Capture the cell that displays the provided text and extract its [X, Y] central coordinate. 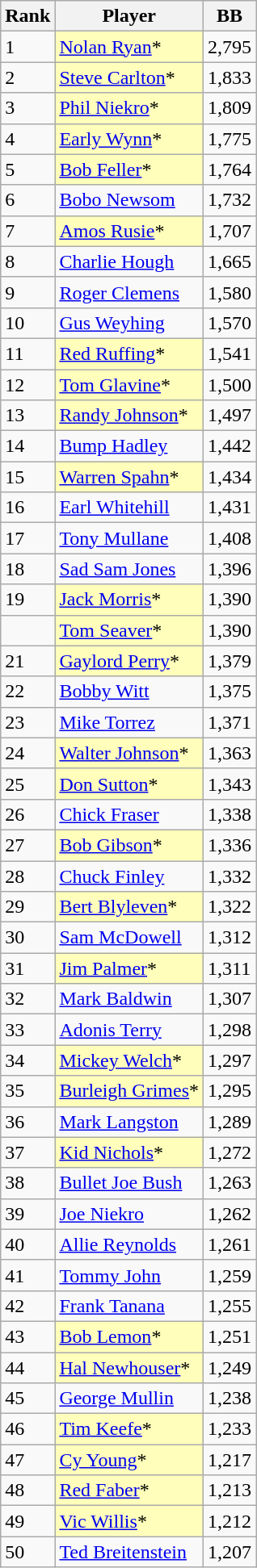
Mark Langston [129, 1122]
1,707 [230, 231]
35 [27, 1091]
30 [27, 938]
15 [27, 477]
37 [27, 1152]
50 [27, 1552]
1,255 [230, 1306]
Vic Willis* [129, 1521]
41 [27, 1275]
46 [27, 1429]
1,497 [230, 416]
1,379 [230, 661]
Mike Torrez [129, 722]
1,272 [230, 1152]
1,570 [230, 323]
Chick Fraser [129, 814]
1,289 [230, 1122]
1,297 [230, 1060]
1,580 [230, 292]
Roger Clemens [129, 292]
11 [27, 353]
1,322 [230, 907]
Kid Nichols* [129, 1152]
1,442 [230, 446]
Jack Morris* [129, 600]
1,764 [230, 169]
1,336 [230, 845]
19 [27, 600]
Randy Johnson* [129, 416]
Steve Carlton* [129, 77]
42 [27, 1306]
32 [27, 999]
1,408 [230, 538]
14 [27, 446]
1,338 [230, 814]
1,371 [230, 722]
1,295 [230, 1091]
45 [27, 1399]
Walter Johnson* [129, 753]
Sad Sam Jones [129, 569]
Tom Glavine* [129, 385]
Bobby Witt [129, 692]
Bob Lemon* [129, 1336]
24 [27, 753]
4 [27, 139]
Burleigh Grimes* [129, 1091]
1,263 [230, 1183]
1,809 [230, 108]
9 [27, 292]
Rank [27, 16]
2 [27, 77]
1,251 [230, 1336]
Phil Niekro* [129, 108]
1,207 [230, 1552]
Jim Palmer* [129, 968]
Frank Tanana [129, 1306]
Don Sutton* [129, 784]
12 [27, 385]
28 [27, 876]
1,434 [230, 477]
13 [27, 416]
29 [27, 907]
1,262 [230, 1214]
Bert Blyleven* [129, 907]
43 [27, 1336]
44 [27, 1368]
1,217 [230, 1460]
Amos Rusie* [129, 231]
31 [27, 968]
23 [27, 722]
1,261 [230, 1244]
Joe Niekro [129, 1214]
27 [27, 845]
Red Ruffing* [129, 353]
1,500 [230, 385]
1,312 [230, 938]
1 [27, 47]
40 [27, 1244]
Bobo Newsom [129, 200]
21 [27, 661]
Tim Keefe* [129, 1429]
Sam McDowell [129, 938]
Bob Feller* [129, 169]
38 [27, 1183]
17 [27, 538]
3 [27, 108]
22 [27, 692]
Adonis Terry [129, 1030]
Gaylord Perry* [129, 661]
Tom Seaver* [129, 630]
BB [230, 16]
1,233 [230, 1429]
33 [27, 1030]
49 [27, 1521]
1,732 [230, 200]
Tony Mullane [129, 538]
Earl Whitehill [129, 508]
1,343 [230, 784]
5 [27, 169]
Early Wynn* [129, 139]
1,375 [230, 692]
1,307 [230, 999]
1,298 [230, 1030]
25 [27, 784]
1,212 [230, 1521]
26 [27, 814]
Charlie Hough [129, 261]
8 [27, 261]
Mickey Welch* [129, 1060]
Red Faber* [129, 1491]
34 [27, 1060]
Nolan Ryan* [129, 47]
Allie Reynolds [129, 1244]
Bullet Joe Bush [129, 1183]
Warren Spahn* [129, 477]
1,431 [230, 508]
Chuck Finley [129, 876]
1,833 [230, 77]
6 [27, 200]
1,249 [230, 1368]
48 [27, 1491]
18 [27, 569]
10 [27, 323]
Mark Baldwin [129, 999]
Bob Gibson* [129, 845]
1,665 [230, 261]
1,311 [230, 968]
1,238 [230, 1399]
Gus Weyhing [129, 323]
1,259 [230, 1275]
Bump Hadley [129, 446]
1,213 [230, 1491]
39 [27, 1214]
47 [27, 1460]
1,775 [230, 139]
George Mullin [129, 1399]
2,795 [230, 47]
Player [129, 16]
Hal Newhouser* [129, 1368]
Ted Breitenstein [129, 1552]
1,363 [230, 753]
Tommy John [129, 1275]
1,332 [230, 876]
36 [27, 1122]
1,541 [230, 353]
16 [27, 508]
1,396 [230, 569]
7 [27, 231]
Cy Young* [129, 1460]
